Return [x, y] of the center of cell containing provided text 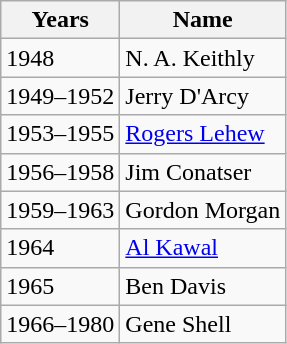
1948 [60, 58]
1965 [60, 286]
Rogers Lehew [203, 134]
1959–1963 [60, 210]
Gordon Morgan [203, 210]
Gene Shell [203, 324]
Ben Davis [203, 286]
1964 [60, 248]
1966–1980 [60, 324]
N. A. Keithly [203, 58]
Al Kawal [203, 248]
1949–1952 [60, 96]
1956–1958 [60, 172]
Years [60, 20]
1953–1955 [60, 134]
Name [203, 20]
Jim Conatser [203, 172]
Jerry D'Arcy [203, 96]
